Provide the [X, Y] coordinate of the cell's center where the given text is located.  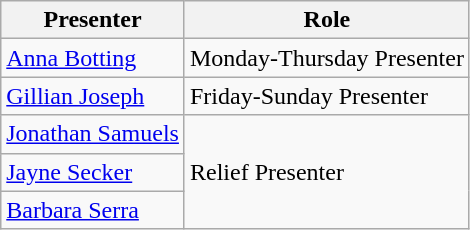
Jayne Secker [93, 172]
Friday-Sunday Presenter [326, 96]
Jonathan Samuels [93, 134]
Anna Botting [93, 58]
Role [326, 20]
Gillian Joseph [93, 96]
Relief Presenter [326, 172]
Barbara Serra [93, 210]
Presenter [93, 20]
Monday-Thursday Presenter [326, 58]
